Return the [x, y] coordinate for the center point of the cell that contains the specified text.  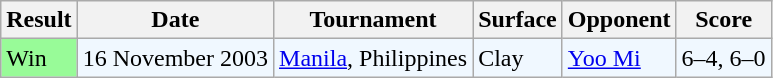
Result [39, 20]
Date [175, 20]
Opponent [619, 20]
Tournament [374, 20]
16 November 2003 [175, 58]
Win [39, 58]
Score [724, 20]
Surface [518, 20]
Clay [518, 58]
6–4, 6–0 [724, 58]
Yoo Mi [619, 58]
Manila, Philippines [374, 58]
